Pinpoint the cell where the given text exists, returning its (x, y) midpoint coordinate. 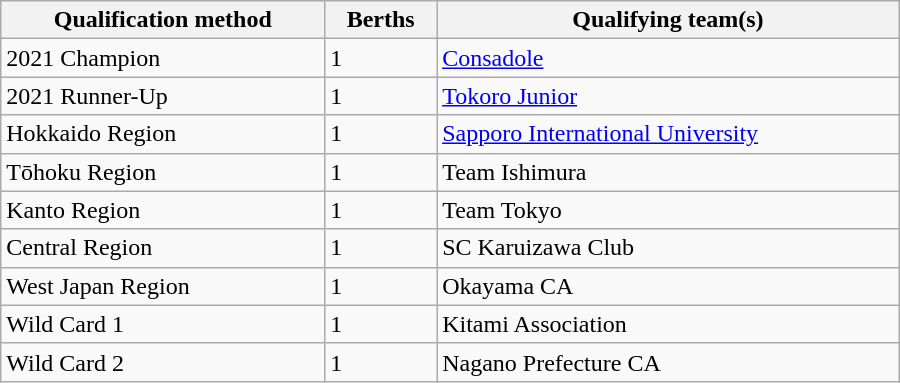
Berths (381, 20)
Team Tokyo (668, 210)
Qualification method (163, 20)
Okayama CA (668, 286)
West Japan Region (163, 286)
Wild Card 1 (163, 324)
2021 Runner-Up (163, 96)
Kitami Association (668, 324)
Sapporo International University (668, 134)
SC Karuizawa Club (668, 248)
Tōhoku Region (163, 172)
Qualifying team(s) (668, 20)
2021 Champion (163, 58)
Consadole (668, 58)
Tokoro Junior (668, 96)
Hokkaido Region (163, 134)
Team Ishimura (668, 172)
Nagano Prefecture CA (668, 362)
Wild Card 2 (163, 362)
Central Region (163, 248)
Kanto Region (163, 210)
